Identify which cell holds the provided text, then report its [x, y] central coordinate. 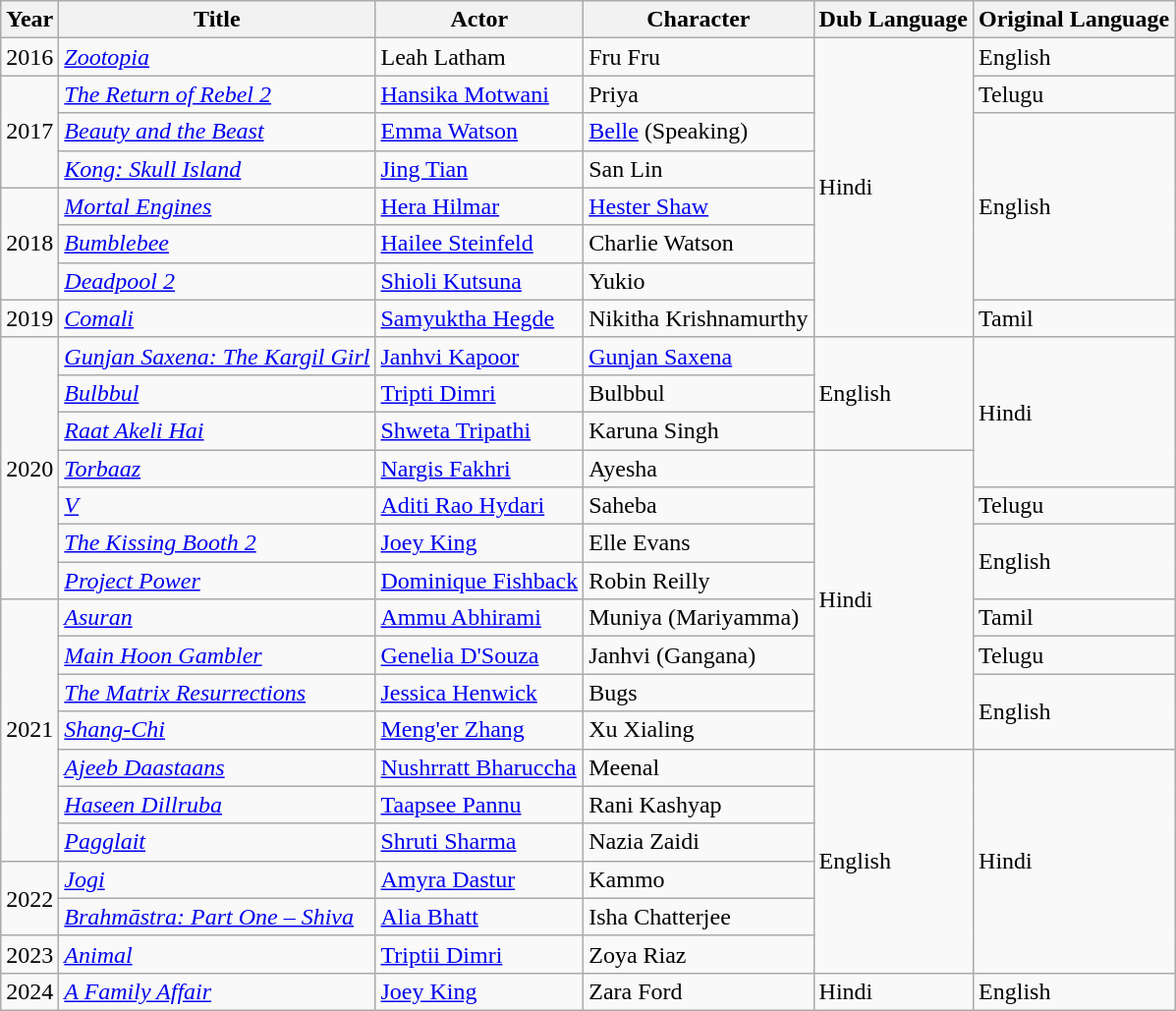
Charlie Watson [699, 244]
Gunjan Saxena: The Kargil Girl [217, 356]
Genelia D'Souza [479, 655]
Zara Ford [699, 991]
Belle (Speaking) [699, 132]
Taapsee Pannu [479, 805]
Brahmāstra: Part One – Shiva [217, 917]
Hester Shaw [699, 206]
Kong: Skull Island [217, 169]
Nazia Zaidi [699, 842]
Robin Reilly [699, 581]
Shruti Sharma [479, 842]
2018 [29, 244]
Title [217, 20]
Raat Akeli Hai [217, 430]
Nargis Fakhri [479, 469]
Hailee Steinfeld [479, 244]
Leah Latham [479, 57]
The Return of Rebel 2 [217, 94]
Amyra Dastur [479, 879]
Animal [217, 954]
Samyuktha Hegde [479, 318]
Deadpool 2 [217, 281]
Rani Kashyap [699, 805]
Beauty and the Beast [217, 132]
Pagglait [217, 842]
Jing Tian [479, 169]
Aditi Rao Hydari [479, 506]
Ayesha [699, 469]
Xu Xialing [699, 730]
Zootopia [217, 57]
2023 [29, 954]
The Kissing Booth 2 [217, 543]
Character [699, 20]
2017 [29, 132]
Jogi [217, 879]
V [217, 506]
Janhvi Kapoor [479, 356]
Asuran [217, 618]
Shioli Kutsuna [479, 281]
2022 [29, 898]
Alia Bhatt [479, 917]
Comali [217, 318]
Bugs [699, 693]
Yukio [699, 281]
Main Hoon Gambler [217, 655]
Dominique Fishback [479, 581]
Saheba [699, 506]
Mortal Engines [217, 206]
Isha Chatterjee [699, 917]
Karuna Singh [699, 430]
Nushrratt Bharuccha [479, 767]
Priya [699, 94]
The Matrix Resurrections [217, 693]
Dub Language [893, 20]
Bumblebee [217, 244]
2024 [29, 991]
A Family Affair [217, 991]
Meenal [699, 767]
2020 [29, 468]
Nikitha Krishnamurthy [699, 318]
2016 [29, 57]
Fru Fru [699, 57]
Shang-Chi [217, 730]
Kammo [699, 879]
Elle Evans [699, 543]
Project Power [217, 581]
Zoya Riaz [699, 954]
Meng'er Zhang [479, 730]
Actor [479, 20]
San Lin [699, 169]
Year [29, 20]
Original Language [1075, 20]
2021 [29, 730]
Hera Hilmar [479, 206]
Triptii Dimri [479, 954]
Emma Watson [479, 132]
Torbaaz [217, 469]
Muniya (Mariyamma) [699, 618]
Hansika Motwani [479, 94]
Haseen Dillruba [217, 805]
Jessica Henwick [479, 693]
Ammu Abhirami [479, 618]
Gunjan Saxena [699, 356]
2019 [29, 318]
Ajeeb Daastaans [217, 767]
Shweta Tripathi [479, 430]
Janhvi (Gangana) [699, 655]
Tripti Dimri [479, 393]
